Output the (x, y) coordinate of the center of the cell containing the given text.  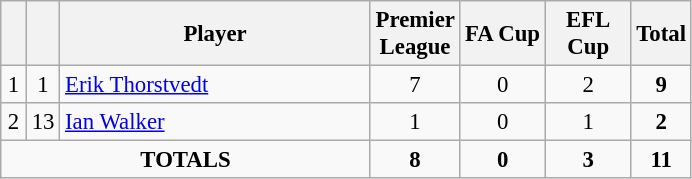
9 (661, 85)
3 (588, 160)
Ian Walker (216, 122)
8 (414, 160)
FA Cup (503, 34)
TOTALS (186, 160)
13 (42, 122)
11 (661, 160)
Premier League (414, 34)
7 (414, 85)
Erik Thorstvedt (216, 85)
EFL Cup (588, 34)
Total (661, 34)
Player (216, 34)
